Search for the cell housing the specified text and yield its [x, y] center coordinate. 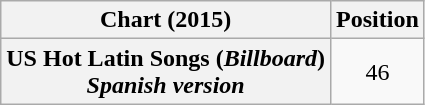
US Hot Latin Songs (Billboard)Spanish version [166, 72]
Chart (2015) [166, 20]
Position [378, 20]
46 [378, 72]
